Scan for the cell matching the given text and deliver its (x, y) coordinate at center. 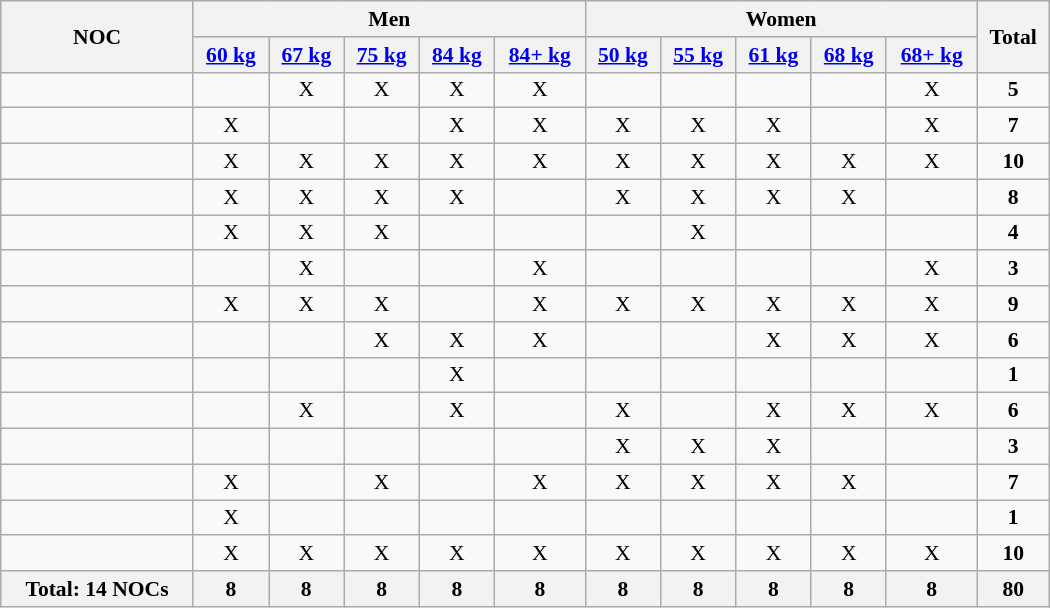
55 kg (698, 55)
84+ kg (540, 55)
5 (1013, 90)
9 (1013, 304)
68 kg (848, 55)
4 (1013, 233)
75 kg (382, 55)
80 (1013, 589)
Total (1013, 36)
61 kg (774, 55)
68+ kg (932, 55)
60 kg (230, 55)
NOC (98, 36)
Total: 14 NOCs (98, 589)
67 kg (306, 55)
Women (781, 19)
50 kg (622, 55)
84 kg (456, 55)
Men (389, 19)
